Provide the (X, Y) coordinate of the cell's center where the given text is located.  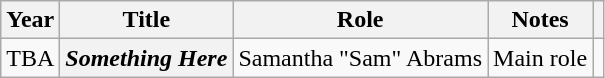
Something Here (146, 58)
Year (30, 20)
Title (146, 20)
Role (360, 20)
Samantha "Sam" Abrams (360, 58)
Main role (540, 58)
Notes (540, 20)
TBA (30, 58)
